From the cell containing the given text, extract its center point as [x, y] coordinate. 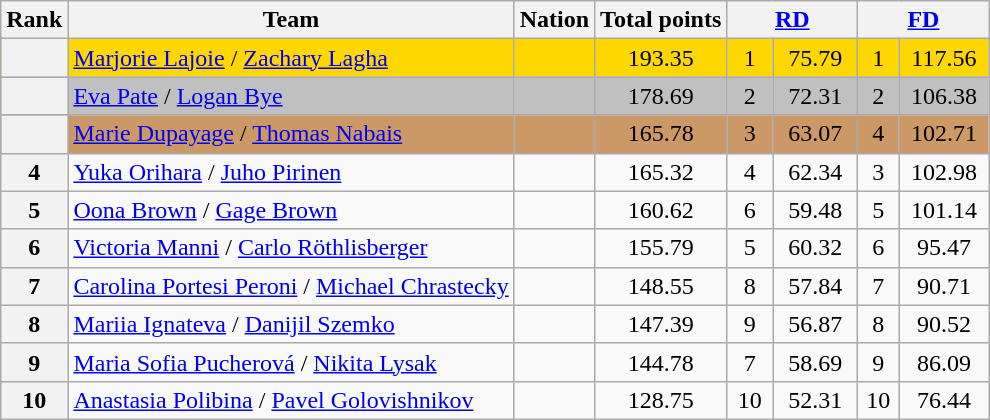
90.71 [944, 286]
RD [792, 20]
144.78 [661, 362]
147.39 [661, 324]
Team [291, 20]
58.69 [816, 362]
Victoria Manni / Carlo Röthlisberger [291, 248]
Eva Pate / Logan Bye [291, 96]
57.84 [816, 286]
101.14 [944, 210]
Yuka Orihara / Juho Pirinen [291, 172]
90.52 [944, 324]
FD [924, 20]
56.87 [816, 324]
117.56 [944, 58]
76.44 [944, 400]
86.09 [944, 362]
Maria Sofia Pucherová / Nikita Lysak [291, 362]
106.38 [944, 96]
148.55 [661, 286]
178.69 [661, 96]
Carolina Portesi Peroni / Michael Chrastecky [291, 286]
165.78 [661, 134]
Nation [554, 20]
59.48 [816, 210]
160.62 [661, 210]
63.07 [816, 134]
Anastasia Polibina / Pavel Golovishnikov [291, 400]
60.32 [816, 248]
72.31 [816, 96]
102.98 [944, 172]
165.32 [661, 172]
75.79 [816, 58]
95.47 [944, 248]
193.35 [661, 58]
Oona Brown / Gage Brown [291, 210]
Rank [34, 20]
155.79 [661, 248]
102.71 [944, 134]
62.34 [816, 172]
Mariia Ignateva / Danijil Szemko [291, 324]
Marjorie Lajoie / Zachary Lagha [291, 58]
52.31 [816, 400]
128.75 [661, 400]
Total points [661, 20]
Marie Dupayage / Thomas Nabais [291, 134]
